Output the [x, y] coordinate of the center of the cell containing the given text.  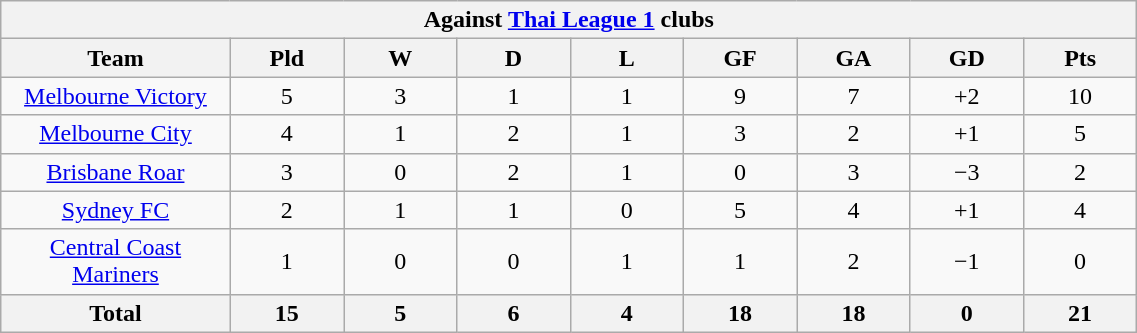
Against Thai League 1 clubs [569, 20]
+2 [966, 96]
Pld [286, 58]
Melbourne City [116, 134]
W [400, 58]
Melbourne Victory [116, 96]
Brisbane Roar [116, 172]
GA [854, 58]
GD [966, 58]
9 [740, 96]
7 [854, 96]
L [626, 58]
D [514, 58]
21 [1080, 313]
Sydney FC [116, 210]
Team [116, 58]
Central Coast Mariners [116, 262]
Pts [1080, 58]
−1 [966, 262]
15 [286, 313]
GF [740, 58]
Total [116, 313]
−3 [966, 172]
10 [1080, 96]
6 [514, 313]
